Determine the [x, y] coordinate at the center of the cell enclosing the given text.  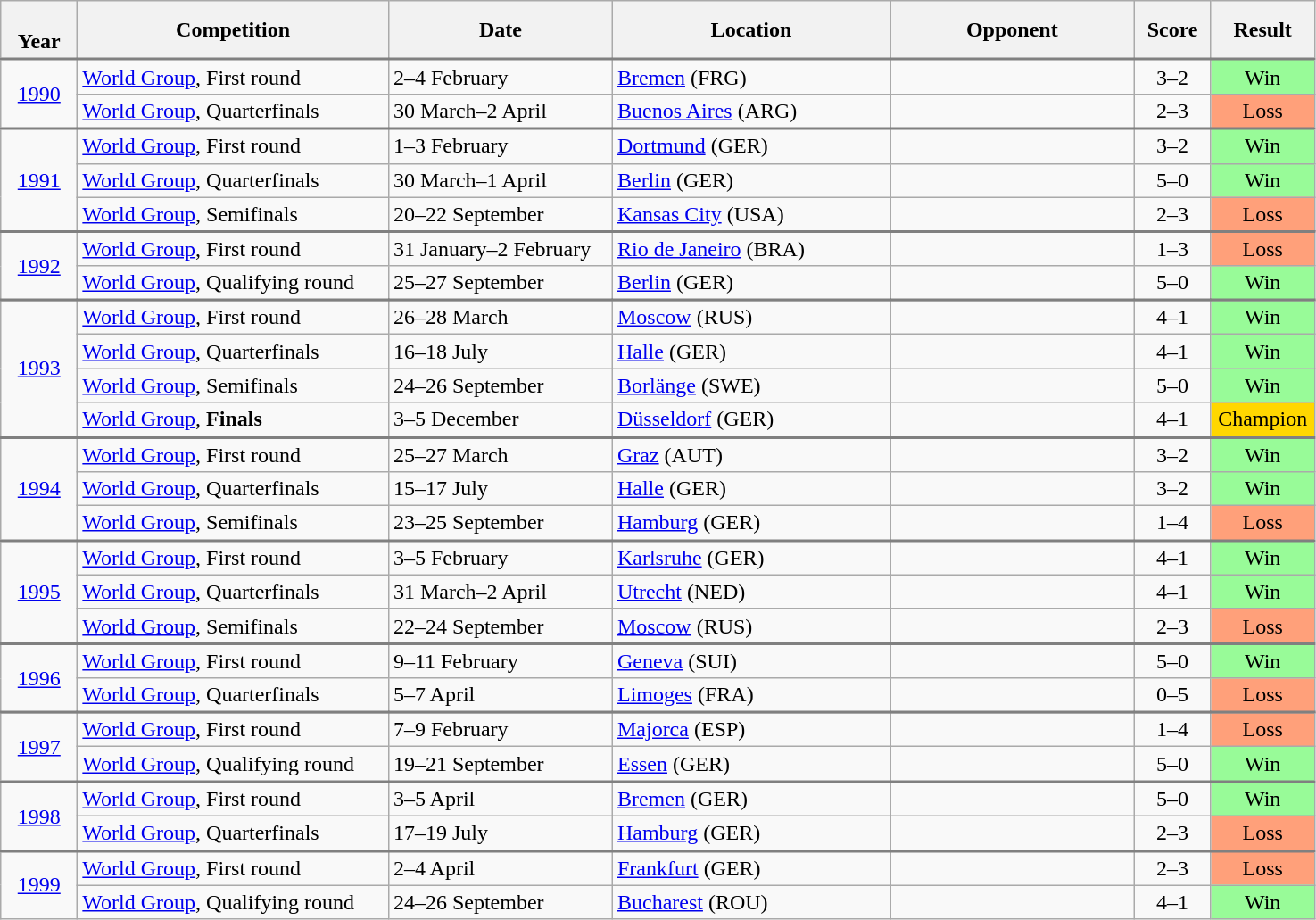
Opponent [1013, 30]
Geneva (SUI) [751, 660]
2–4 April [500, 867]
9–11 February [500, 660]
25–27 March [500, 455]
3–5 February [500, 557]
Borlänge (SWE) [751, 385]
Bremen (GER) [751, 800]
3–5 April [500, 800]
22–24 September [500, 626]
Kansas City (USA) [751, 214]
20–22 September [500, 214]
Score [1172, 30]
1–3 [1172, 248]
Düsseldorf (GER) [751, 419]
Frankfurt (GER) [751, 867]
Dortmund (GER) [751, 146]
1997 [39, 747]
1994 [39, 489]
Essen (GER) [751, 764]
3–5 December [500, 419]
Bucharest (ROU) [751, 902]
2–4 February [500, 77]
16–18 July [500, 352]
Karlsruhe (GER) [751, 557]
Champion [1262, 419]
Location [751, 30]
Limoges (FRA) [751, 695]
5–7 April [500, 695]
Competition [234, 30]
1–3 February [500, 146]
19–21 September [500, 764]
1998 [39, 816]
1993 [39, 369]
23–25 September [500, 523]
1990 [39, 95]
15–17 July [500, 489]
31 January–2 February [500, 248]
Year [39, 30]
1992 [39, 266]
17–19 July [500, 833]
1996 [39, 678]
Majorca (ESP) [751, 730]
26–28 March [500, 318]
World Group, Finals [234, 419]
Utrecht (NED) [751, 592]
Buenos Aires (ARG) [751, 111]
31 March–2 April [500, 592]
1991 [39, 180]
7–9 February [500, 730]
Result [1262, 30]
0–5 [1172, 695]
1999 [39, 885]
30 March–1 April [500, 180]
Date [500, 30]
Bremen (FRG) [751, 77]
1995 [39, 592]
30 March–2 April [500, 111]
Rio de Janeiro (BRA) [751, 248]
Graz (AUT) [751, 455]
25–27 September [500, 283]
